Locate the cell with the specified text and output its [x, y] center coordinate. 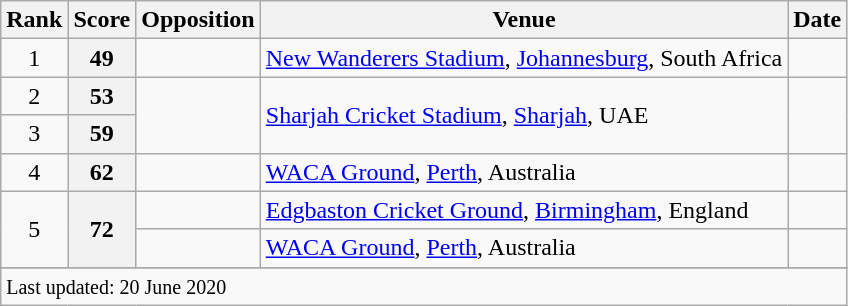
62 [102, 172]
Rank [34, 20]
Venue [524, 20]
2 [34, 96]
72 [102, 229]
Last updated: 20 June 2020 [424, 286]
New Wanderers Stadium, Johannesburg, South Africa [524, 58]
49 [102, 58]
59 [102, 134]
Date [818, 20]
5 [34, 229]
Sharjah Cricket Stadium, Sharjah, UAE [524, 115]
Score [102, 20]
4 [34, 172]
1 [34, 58]
53 [102, 96]
3 [34, 134]
Opposition [198, 20]
Edgbaston Cricket Ground, Birmingham, England [524, 210]
